Return the [x, y] coordinate for the center point of the cell that contains the specified text.  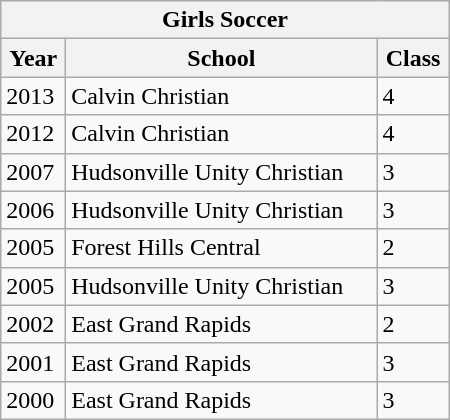
Girls Soccer [225, 20]
2006 [34, 210]
2007 [34, 172]
Class [413, 58]
Year [34, 58]
2001 [34, 362]
2000 [34, 400]
Forest Hills Central [222, 248]
2002 [34, 324]
School [222, 58]
2013 [34, 96]
2012 [34, 134]
